Scan for the cell matching the given text and deliver its (x, y) coordinate at center. 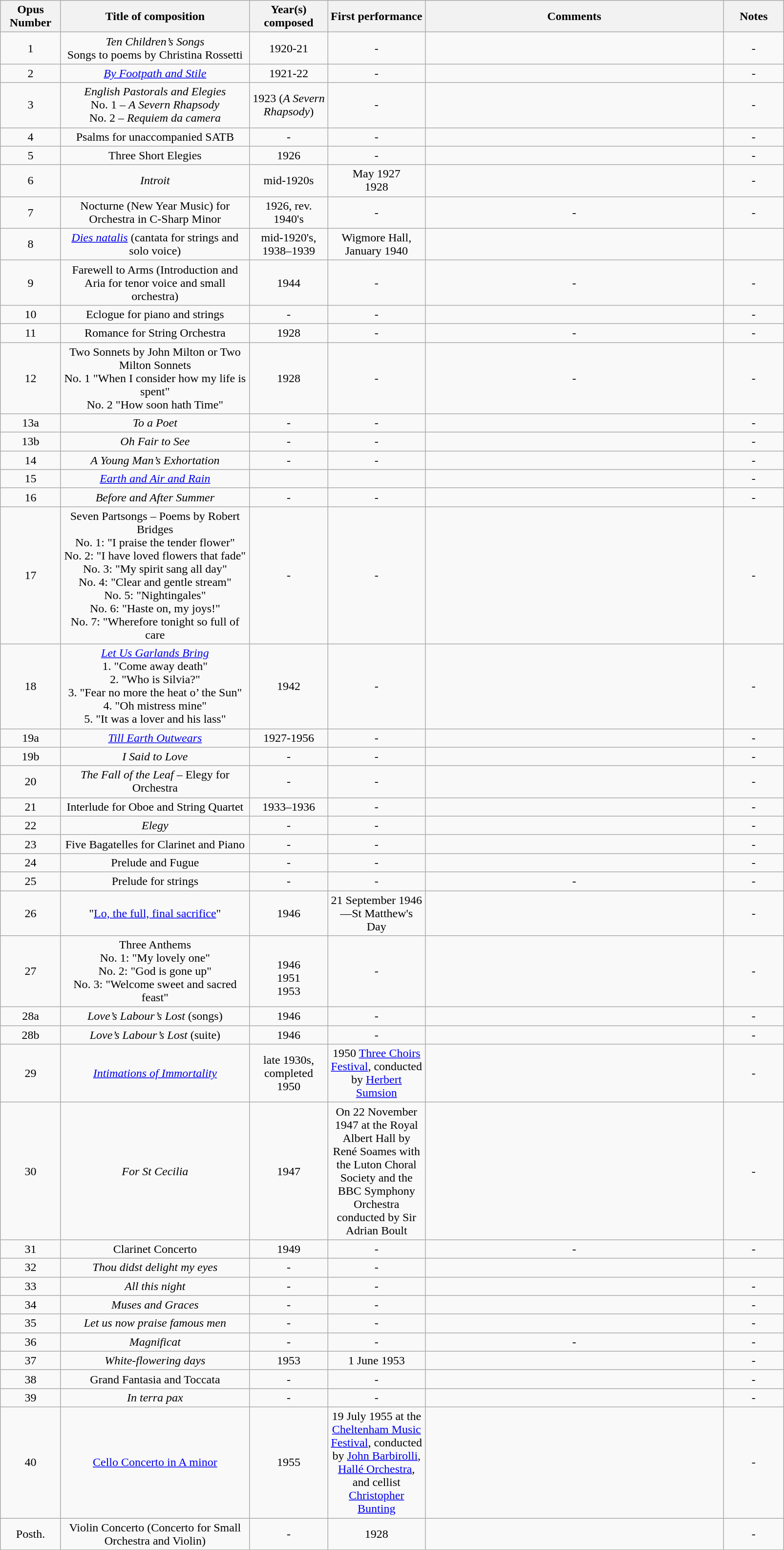
White-flowering days (155, 1360)
20 (31, 782)
19 July 1955 at the Cheltenham Music Festival, conducted by John Barbirolli, Hallé Orchestra, and cellist Christopher Bunting (376, 1462)
31 (31, 1249)
Oh Fair to See (155, 442)
1947 (288, 1171)
26 (31, 913)
Nocturne (New Year Music) for Orchestra in C-Sharp Minor (155, 212)
Wigmore Hall, January 1940 (376, 244)
Thou didst delight my eyes (155, 1268)
12 (31, 378)
8 (31, 244)
Earth and Air and Rain (155, 479)
Intimations of Immortality (155, 1073)
4 (31, 137)
17 (31, 576)
Muses and Graces (155, 1305)
Comments (574, 17)
Ten Children’s SongsSongs to poems by Christina Rossetti (155, 48)
30 (31, 1171)
35 (31, 1323)
By Footpath and Stile (155, 73)
1 (31, 48)
1927-1956 (288, 738)
Opus Number (31, 17)
Title of composition (155, 17)
In terra pax (155, 1398)
1944 (288, 282)
late 1930s, completed 1950 (288, 1073)
27 (31, 971)
28b (31, 1035)
19a (31, 738)
For St Cecilia (155, 1171)
A Young Man’s Exhortation (155, 460)
Year(s) composed (288, 17)
1949 (288, 1249)
37 (31, 1360)
All this night (155, 1286)
1950 Three Choirs Festival, conducted by Herbert Sumsion (376, 1073)
Two Sonnets by John Milton or Two Milton SonnetsNo. 1 "When I consider how my life is spent"No. 2 "How soon hath Time" (155, 378)
23 (31, 844)
"Lo, the full, final sacrifice" (155, 913)
1920-21 (288, 48)
25 (31, 881)
Three AnthemsNo. 1: "My lovely one"No. 2: "God is gone up"No. 3: "Welcome sweet and sacred feast" (155, 971)
24 (31, 862)
7 (31, 212)
Eclogue for piano and strings (155, 314)
Grand Fantasia and Toccata (155, 1379)
Interlude for Oboe and String Quartet (155, 807)
The Fall of the Leaf – Elegy for Orchestra (155, 782)
May 19271928 (376, 181)
18 (31, 686)
Before and After Summer (155, 497)
1942 (288, 686)
36 (31, 1342)
1955 (288, 1462)
5 (31, 155)
14 (31, 460)
34 (31, 1305)
Cello Concerto in A minor (155, 1462)
33 (31, 1286)
Let us now praise famous men (155, 1323)
Dies natalis (cantata for strings and solo voice) (155, 244)
28a (31, 1016)
21 (31, 807)
10 (31, 314)
English Pastorals and ElegiesNo. 1 – A Severn RhapsodyNo. 2 – Requiem da camera (155, 105)
Prelude and Fugue (155, 862)
Romance for String Orchestra (155, 333)
Violin Concerto (Concerto for Small Orchestra and Violin) (155, 1533)
32 (31, 1268)
Posth. (31, 1533)
1926, rev. 1940's (288, 212)
38 (31, 1379)
1926 (288, 155)
Clarinet Concerto (155, 1249)
To a Poet (155, 423)
13b (31, 442)
Till Earth Outwears (155, 738)
13a (31, 423)
Love’s Labour’s Lost (songs) (155, 1016)
Farewell to Arms (Introduction and Aria for tenor voice and small orchestra) (155, 282)
15 (31, 479)
Five Bagatelles for Clarinet and Piano (155, 844)
Notes (754, 17)
I Said to Love (155, 756)
39 (31, 1398)
1921-22 (288, 73)
9 (31, 282)
194619511953 (288, 971)
Prelude for strings (155, 881)
11 (31, 333)
22 (31, 825)
Magnificat (155, 1342)
3 (31, 105)
1933–1936 (288, 807)
2 (31, 73)
40 (31, 1462)
21 September 1946—St Matthew's Day (376, 913)
1923 (A Severn Rhapsody) (288, 105)
29 (31, 1073)
Psalms for unaccompanied SATB (155, 137)
Three Short Elegies (155, 155)
Introit (155, 181)
First performance (376, 17)
1953 (288, 1360)
Love’s Labour’s Lost (suite) (155, 1035)
mid-1920's, 1938–1939 (288, 244)
mid-1920s (288, 181)
6 (31, 181)
1 June 1953 (376, 1360)
19b (31, 756)
16 (31, 497)
Elegy (155, 825)
